Provide the [X, Y] coordinate of the cell's center where the given text is located.  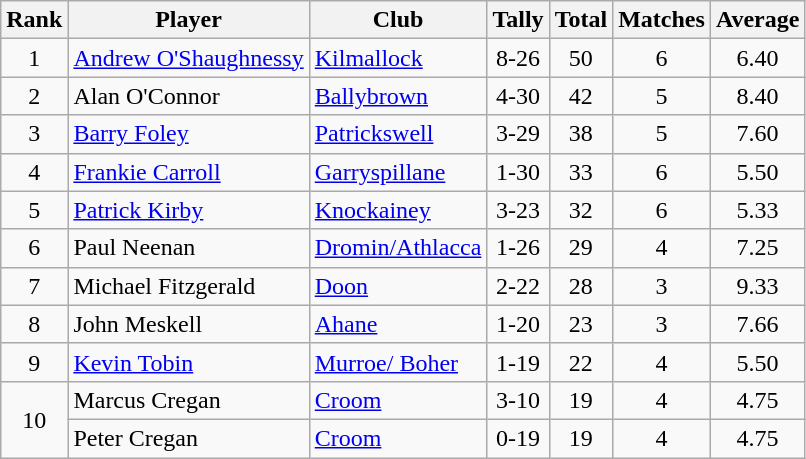
4-30 [518, 96]
32 [581, 210]
Kevin Tobin [188, 362]
1 [34, 58]
Kilmallock [398, 58]
Total [581, 20]
23 [581, 324]
Tally [518, 20]
9 [34, 362]
3-29 [518, 134]
Patrickswell [398, 134]
8-26 [518, 58]
Player [188, 20]
Ballybrown [398, 96]
50 [581, 58]
Club [398, 20]
1-30 [518, 172]
Paul Neenan [188, 248]
28 [581, 286]
Matches [662, 20]
2 [34, 96]
2-22 [518, 286]
10 [34, 419]
6.40 [758, 58]
Murroe/ Boher [398, 362]
22 [581, 362]
Patrick Kirby [188, 210]
1-26 [518, 248]
7.60 [758, 134]
Knockainey [398, 210]
7.66 [758, 324]
Peter Cregan [188, 438]
7.25 [758, 248]
8.40 [758, 96]
1-19 [518, 362]
Marcus Cregan [188, 400]
3-10 [518, 400]
Doon [398, 286]
Barry Foley [188, 134]
Average [758, 20]
29 [581, 248]
8 [34, 324]
5.33 [758, 210]
Andrew O'Shaughnessy [188, 58]
Alan O'Connor [188, 96]
9.33 [758, 286]
38 [581, 134]
7 [34, 286]
1-20 [518, 324]
Frankie Carroll [188, 172]
Michael Fitzgerald [188, 286]
Ahane [398, 324]
42 [581, 96]
Garryspillane [398, 172]
John Meskell [188, 324]
0-19 [518, 438]
3-23 [518, 210]
Dromin/Athlacca [398, 248]
33 [581, 172]
Rank [34, 20]
